Output the [x, y] coordinate of the center of the cell containing the given text.  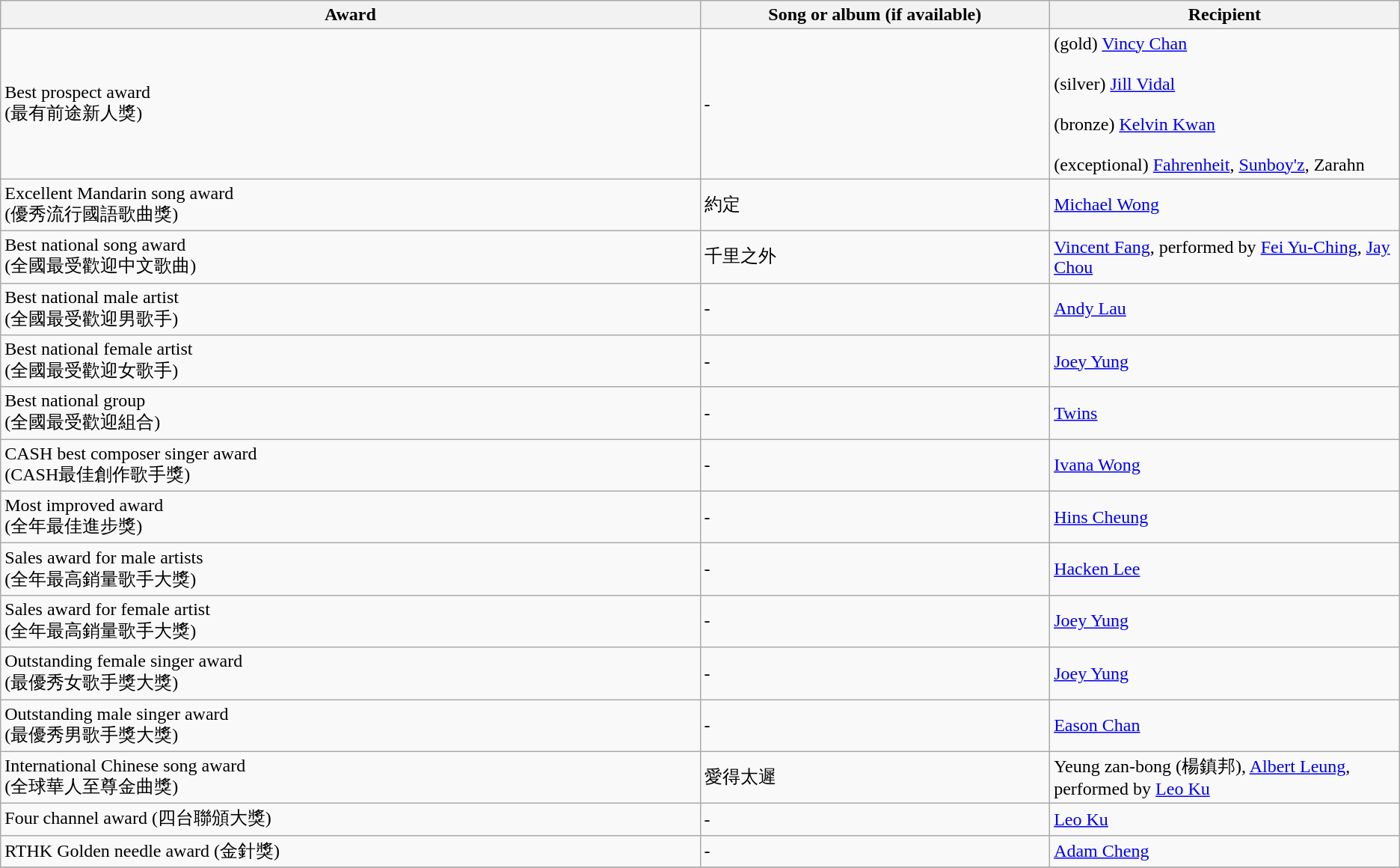
Outstanding male singer award(最優秀男歌手獎大獎) [350, 725]
Award [350, 15]
約定 [875, 205]
Outstanding female singer award(最優秀女歌手獎大獎) [350, 673]
Sales award for female artist(全年最高銷量歌手大獎) [350, 621]
Excellent Mandarin song award(優秀流行國語歌曲獎) [350, 205]
Michael Wong [1225, 205]
Hacken Lee [1225, 569]
Song or album (if available) [875, 15]
Adam Cheng [1225, 852]
Four channel award (四台聯頒大獎) [350, 820]
Hins Cheung [1225, 517]
Best national female artist(全國最受歡迎女歌手) [350, 361]
Twins [1225, 413]
Most improved award(全年最佳進步獎) [350, 517]
Andy Lau [1225, 309]
千里之外 [875, 257]
Leo Ku [1225, 820]
Recipient [1225, 15]
RTHK Golden needle award (金針獎) [350, 852]
Yeung zan-bong (楊鎮邦), Albert Leung, performed by Leo Ku [1225, 777]
Ivana Wong [1225, 465]
Best national male artist(全國最受歡迎男歌手) [350, 309]
Sales award for male artists(全年最高銷量歌手大獎) [350, 569]
Best national group(全國最受歡迎組合) [350, 413]
CASH best composer singer award(CASH最佳創作歌手獎) [350, 465]
Vincent Fang, performed by Fei Yu-Ching, Jay Chou [1225, 257]
International Chinese song award(全球華人至尊金曲獎) [350, 777]
Best prospect award(最有前途新人獎) [350, 104]
Best national song award(全國最受歡迎中文歌曲) [350, 257]
愛得太遲 [875, 777]
Eason Chan [1225, 725]
(gold) Vincy Chan(silver) Jill Vidal(bronze) Kelvin Kwan(exceptional) Fahrenheit, Sunboy'z, Zarahn [1225, 104]
